Find where the given text appears and provide that cell's center as [X, Y] coordinate. 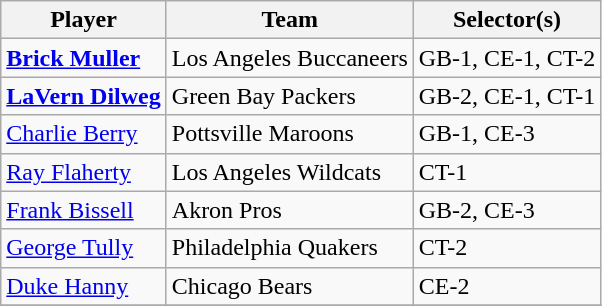
Frank Bissell [84, 210]
Akron Pros [290, 210]
GB-2, CE-1, CT-1 [507, 96]
GB-2, CE-3 [507, 210]
Chicago Bears [290, 286]
Philadelphia Quakers [290, 248]
CT-2 [507, 248]
George Tully [84, 248]
CT-1 [507, 172]
Los Angeles Buccaneers [290, 58]
GB-1, CE-1, CT-2 [507, 58]
Ray Flaherty [84, 172]
CE-2 [507, 286]
Duke Hanny [84, 286]
Brick Muller [84, 58]
Player [84, 20]
LaVern Dilweg [84, 96]
Selector(s) [507, 20]
Green Bay Packers [290, 96]
Pottsville Maroons [290, 134]
Charlie Berry [84, 134]
GB-1, CE-3 [507, 134]
Team [290, 20]
Los Angeles Wildcats [290, 172]
